Extract the [x, y] coordinate from the center of the cell holding the provided text.  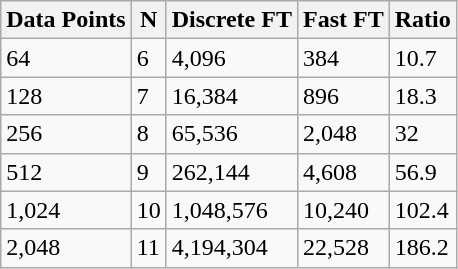
22,528 [343, 248]
Data Points [66, 20]
512 [66, 172]
64 [66, 58]
256 [66, 134]
4,194,304 [232, 248]
11 [148, 248]
262,144 [232, 172]
32 [422, 134]
102.4 [422, 210]
6 [148, 58]
N [148, 20]
128 [66, 96]
18.3 [422, 96]
4,096 [232, 58]
896 [343, 96]
Discrete FT [232, 20]
4,608 [343, 172]
1,024 [66, 210]
9 [148, 172]
Fast FT [343, 20]
384 [343, 58]
65,536 [232, 134]
10 [148, 210]
8 [148, 134]
10,240 [343, 210]
7 [148, 96]
10.7 [422, 58]
56.9 [422, 172]
16,384 [232, 96]
1,048,576 [232, 210]
186.2 [422, 248]
Ratio [422, 20]
